Search for the cell housing the specified text and yield its (X, Y) center coordinate. 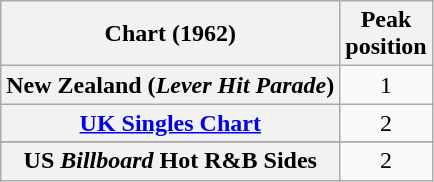
New Zealand (Lever Hit Parade) (170, 85)
1 (386, 85)
Peakposition (386, 34)
US Billboard Hot R&B Sides (170, 161)
Chart (1962) (170, 34)
UK Singles Chart (170, 123)
